For the text-containing cell, return its midpoint in [x, y] coordinate format. 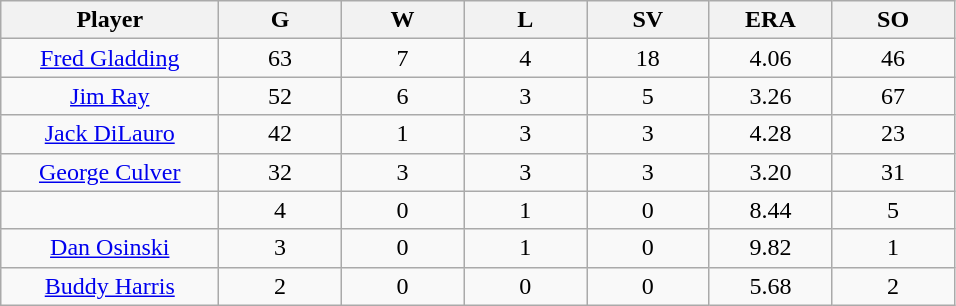
46 [894, 58]
32 [280, 172]
W [402, 20]
6 [402, 96]
3.20 [770, 172]
42 [280, 134]
4.06 [770, 58]
7 [402, 58]
23 [894, 134]
G [280, 20]
3.26 [770, 96]
52 [280, 96]
9.82 [770, 248]
L [526, 20]
63 [280, 58]
SO [894, 20]
Jack DiLauro [110, 134]
Buddy Harris [110, 286]
8.44 [770, 210]
ERA [770, 20]
5.68 [770, 286]
18 [648, 58]
31 [894, 172]
Jim Ray [110, 96]
Player [110, 20]
SV [648, 20]
Fred Gladding [110, 58]
67 [894, 96]
4.28 [770, 134]
Dan Osinski [110, 248]
George Culver [110, 172]
